Identify which cell holds the provided text, then report its [X, Y] central coordinate. 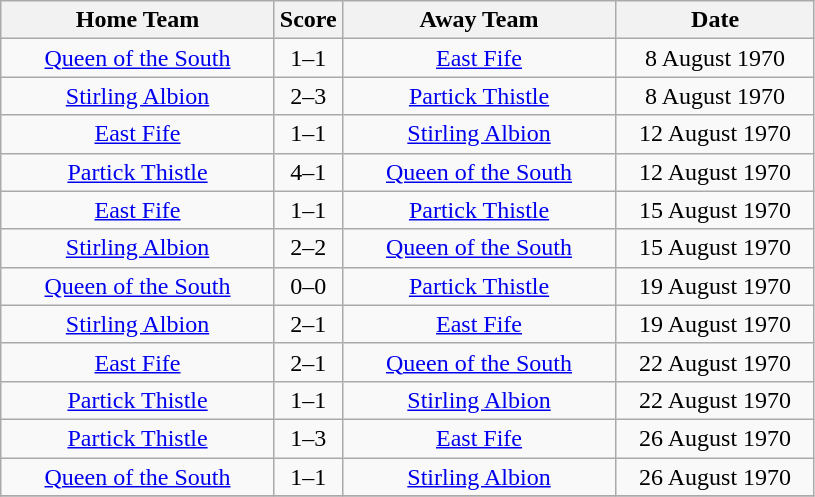
2–3 [308, 96]
1–3 [308, 438]
2–2 [308, 248]
Score [308, 20]
0–0 [308, 286]
Date [716, 20]
4–1 [308, 172]
Away Team [479, 20]
Home Team [138, 20]
